Output the [x, y] coordinate of the center of the cell containing the given text.  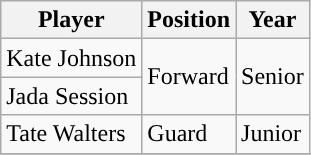
Forward [189, 77]
Tate Walters [72, 134]
Jada Session [72, 96]
Senior [273, 77]
Player [72, 20]
Junior [273, 134]
Position [189, 20]
Guard [189, 134]
Year [273, 20]
Kate Johnson [72, 58]
